Scan for the cell matching the given text and deliver its [X, Y] coordinate at center. 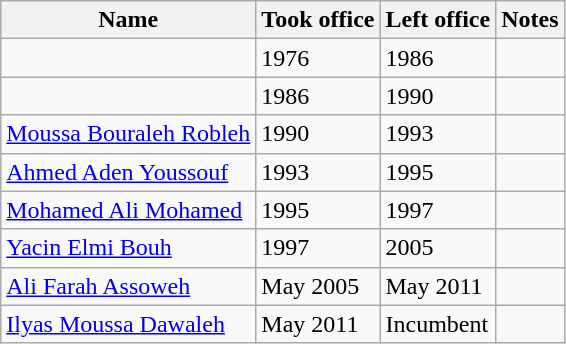
Left office [438, 20]
Ahmed Aden Youssouf [128, 172]
Ilyas Moussa Dawaleh [128, 324]
Moussa Bouraleh Robleh [128, 134]
Yacin Elmi Bouh [128, 248]
2005 [438, 248]
Mohamed Ali Mohamed [128, 210]
1976 [318, 58]
May 2005 [318, 286]
Notes [530, 20]
Took office [318, 20]
Incumbent [438, 324]
Ali Farah Assoweh [128, 286]
Name [128, 20]
